Output the [X, Y] coordinate of the center of the cell containing the given text.  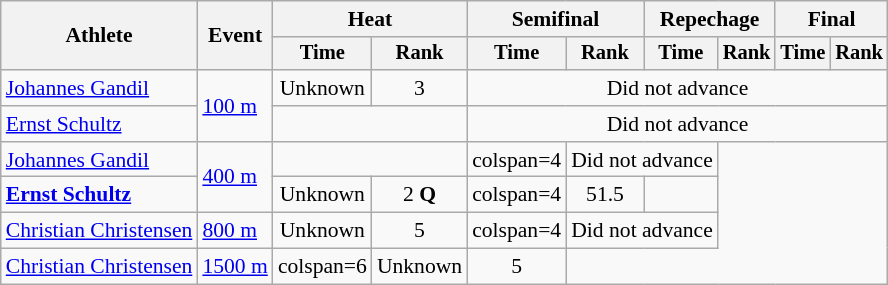
Repechage [710, 19]
2 Q [420, 195]
Semifinal [556, 19]
Heat [370, 19]
colspan=6 [322, 267]
Final [831, 19]
800 m [234, 231]
3 [420, 88]
400 m [234, 178]
Athlete [100, 36]
Event [234, 36]
100 m [234, 106]
1500 m [234, 267]
51.5 [605, 195]
